Detect which cell encompasses the target text, then output its (x, y) center coordinate. 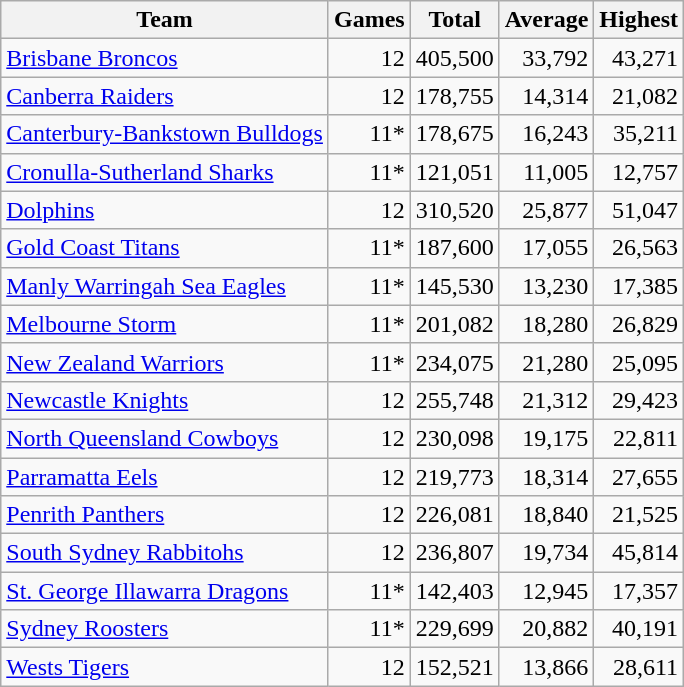
21,312 (546, 400)
25,877 (546, 210)
236,807 (454, 553)
255,748 (454, 400)
Newcastle Knights (165, 400)
152,521 (454, 667)
121,051 (454, 172)
29,423 (639, 400)
Dolphins (165, 210)
Penrith Panthers (165, 515)
234,075 (454, 362)
25,095 (639, 362)
229,699 (454, 629)
Canterbury-Bankstown Bulldogs (165, 134)
13,866 (546, 667)
219,773 (454, 477)
226,081 (454, 515)
27,655 (639, 477)
Total (454, 20)
201,082 (454, 324)
21,280 (546, 362)
18,840 (546, 515)
310,520 (454, 210)
Team (165, 20)
17,357 (639, 591)
21,082 (639, 96)
40,191 (639, 629)
16,243 (546, 134)
45,814 (639, 553)
Games (369, 20)
South Sydney Rabbitohs (165, 553)
18,314 (546, 477)
187,600 (454, 248)
405,500 (454, 58)
21,525 (639, 515)
14,314 (546, 96)
18,280 (546, 324)
Wests Tigers (165, 667)
28,611 (639, 667)
19,175 (546, 438)
Manly Warringah Sea Eagles (165, 286)
22,811 (639, 438)
13,230 (546, 286)
178,675 (454, 134)
St. George Illawarra Dragons (165, 591)
43,271 (639, 58)
20,882 (546, 629)
Brisbane Broncos (165, 58)
Melbourne Storm (165, 324)
230,098 (454, 438)
51,047 (639, 210)
145,530 (454, 286)
12,757 (639, 172)
19,734 (546, 553)
Canberra Raiders (165, 96)
26,829 (639, 324)
North Queensland Cowboys (165, 438)
Parramatta Eels (165, 477)
178,755 (454, 96)
35,211 (639, 134)
33,792 (546, 58)
17,055 (546, 248)
Highest (639, 20)
26,563 (639, 248)
Sydney Roosters (165, 629)
17,385 (639, 286)
12,945 (546, 591)
Cronulla-Sutherland Sharks (165, 172)
Average (546, 20)
11,005 (546, 172)
142,403 (454, 591)
New Zealand Warriors (165, 362)
Gold Coast Titans (165, 248)
